Extract the [x, y] coordinate from the center of the cell holding the provided text.  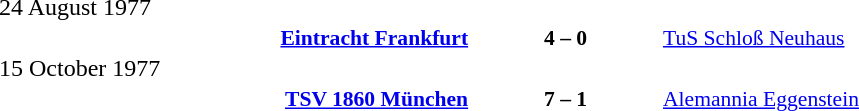
4 – 0 [566, 38]
